Determine the (X, Y) coordinate at the center of the cell enclosing the given text.  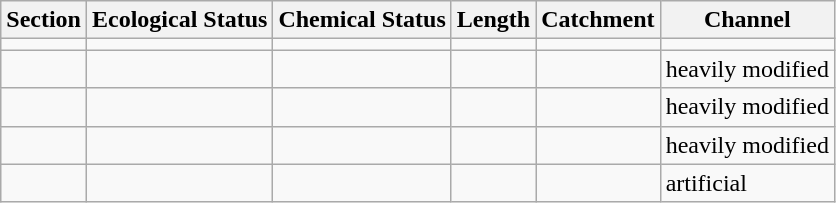
artificial (747, 183)
Section (44, 20)
Length (493, 20)
Ecological Status (179, 20)
Chemical Status (362, 20)
Channel (747, 20)
Catchment (598, 20)
